Return the [x, y] coordinate for the center point of the cell that contains the specified text.  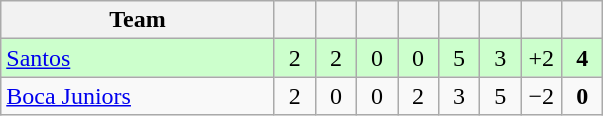
−2 [542, 96]
Boca Juniors [138, 96]
Santos [138, 58]
+2 [542, 58]
Team [138, 20]
4 [582, 58]
